Locate the cell with the specified text and output its (x, y) center coordinate. 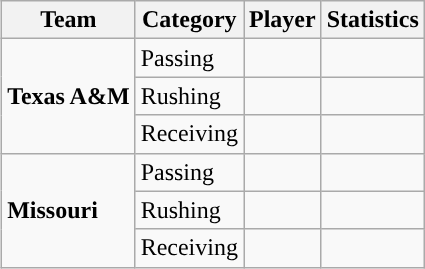
Player (283, 20)
Category (189, 20)
Team (69, 20)
Missouri (69, 210)
Statistics (372, 20)
Texas A&M (69, 96)
